Locate the cell with the specified text and output its (x, y) center coordinate. 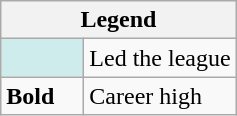
Led the league (160, 58)
Legend (118, 20)
Bold (42, 96)
Career high (160, 96)
